Output the [X, Y] coordinate of the center of the cell containing the given text.  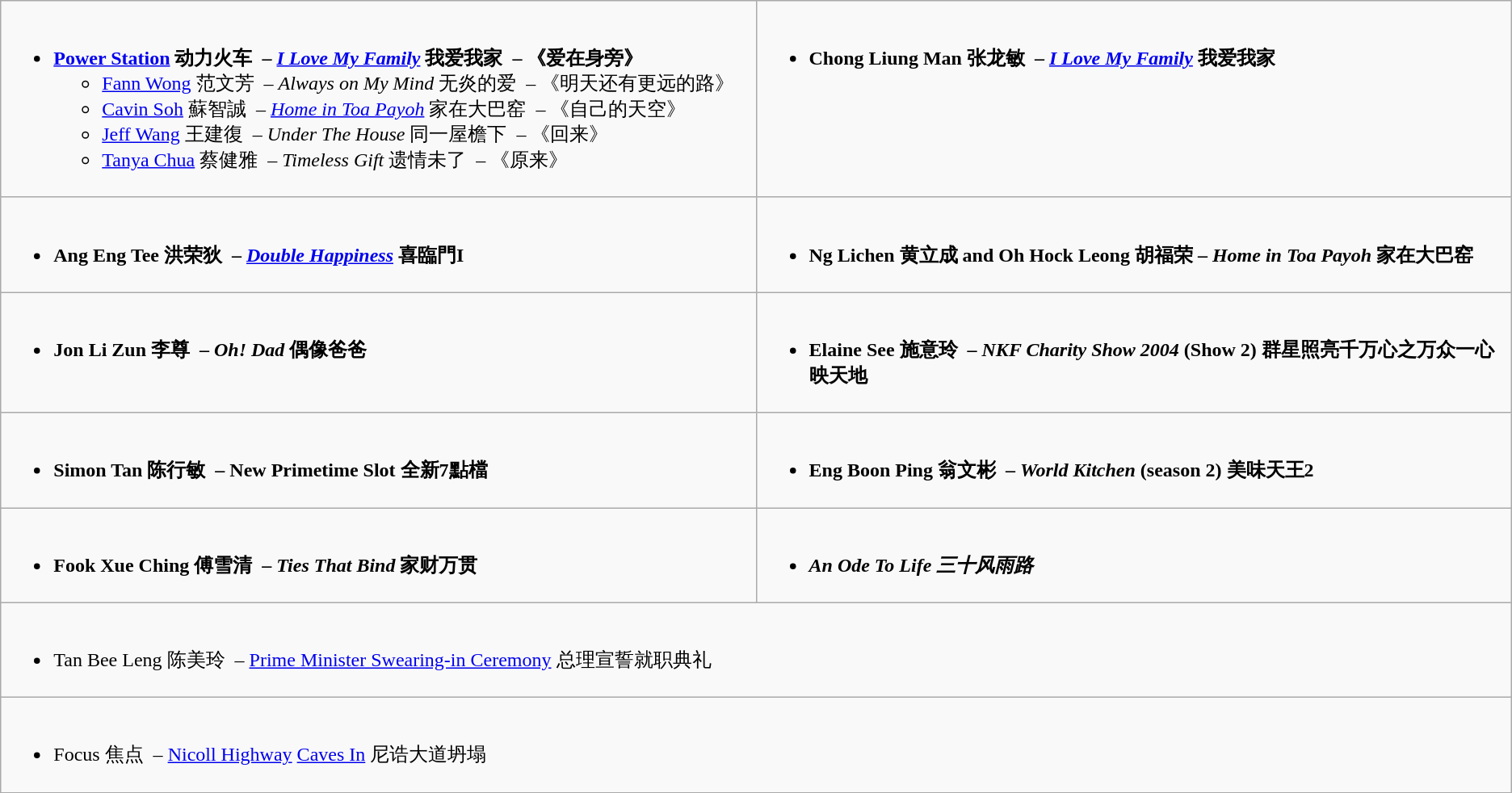
Eng Boon Ping 翁文彬 – World Kitchen (season 2) 美味天王2 [1134, 460]
Elaine See 施意玲 – NKF Charity Show 2004 (Show 2) 群星照亮千万心之万众一心映天地 [1134, 352]
Focus 焦点 – Nicoll Highway Caves In 尼诰大道坍塌 [756, 745]
Chong Liung Man 张龙敏 – I Love My Family 我爱我家 [1134, 99]
Tan Bee Leng 陈美玲 – Prime Minister Swearing-in Ceremony 总理宣誓就职典礼 [756, 650]
Jon Li Zun 李尊 – Oh! Dad 偶像爸爸 [378, 352]
Simon Tan 陈行敏 – New Primetime Slot 全新7點檔 [378, 460]
Fook Xue Ching 傅雪清 – Ties That Bind 家财万贯 [378, 555]
An Ode To Life 三十风雨路 [1134, 555]
Ang Eng Tee 洪荣狄 – Double Happiness 喜臨門I [378, 245]
Ng Lichen 黄立成 and Oh Hock Leong 胡福荣 – Home in Toa Payoh 家在大巴窑 [1134, 245]
